Determine the [X, Y] coordinate at the center of the cell enclosing the given text.  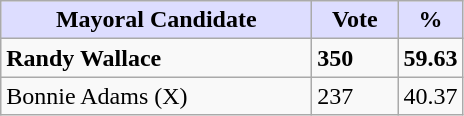
Randy Wallace [156, 58]
% [430, 20]
Vote [355, 20]
59.63 [430, 58]
Mayoral Candidate [156, 20]
350 [355, 58]
Bonnie Adams (X) [156, 96]
40.37 [430, 96]
237 [355, 96]
